From the cell containing the given text, extract its center point as (x, y) coordinate. 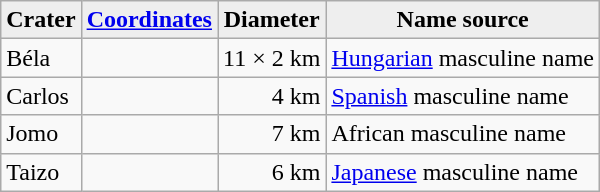
Hungarian masculine name (463, 58)
6 km (272, 172)
Béla (41, 58)
Crater (41, 20)
Jomo (41, 134)
Coordinates (149, 20)
11 × 2 km (272, 58)
Spanish masculine name (463, 96)
Carlos (41, 96)
7 km (272, 134)
Name source (463, 20)
African masculine name (463, 134)
Diameter (272, 20)
Japanese masculine name (463, 172)
Taizo (41, 172)
4 km (272, 96)
